For the text-containing cell, return its midpoint in (x, y) coordinate format. 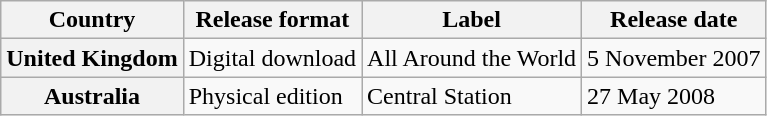
Central Station (472, 96)
Physical edition (272, 96)
Release format (272, 20)
United Kingdom (92, 58)
Label (472, 20)
Australia (92, 96)
Release date (674, 20)
Country (92, 20)
27 May 2008 (674, 96)
5 November 2007 (674, 58)
Digital download (272, 58)
All Around the World (472, 58)
